Capture the cell that displays the provided text and extract its (X, Y) central coordinate. 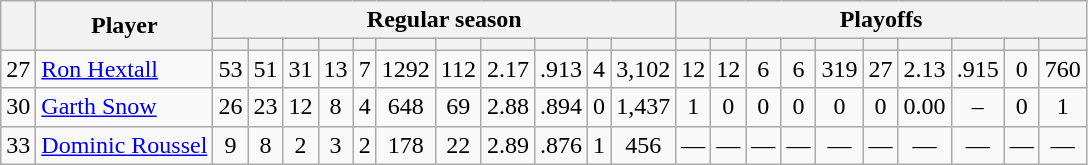
3 (336, 145)
51 (266, 69)
Dominic Roussel (124, 145)
23 (266, 107)
.894 (560, 107)
13 (336, 69)
760 (1062, 69)
Garth Snow (124, 107)
30 (18, 107)
22 (458, 145)
2.13 (924, 69)
0.00 (924, 107)
Player (124, 26)
112 (458, 69)
Ron Hextall (124, 69)
Regular season (444, 20)
456 (644, 145)
Playoffs (882, 20)
.876 (560, 145)
9 (230, 145)
53 (230, 69)
3,102 (644, 69)
31 (300, 69)
.913 (560, 69)
2.17 (508, 69)
– (978, 107)
.915 (978, 69)
178 (406, 145)
648 (406, 107)
2.88 (508, 107)
7 (364, 69)
69 (458, 107)
1,437 (644, 107)
2.89 (508, 145)
319 (840, 69)
1292 (406, 69)
33 (18, 145)
26 (230, 107)
